Identify which cell holds the provided text, then report its [X, Y] central coordinate. 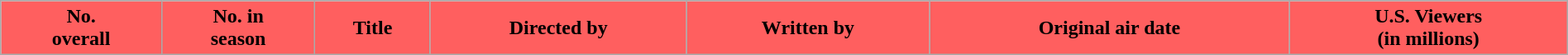
Title [373, 28]
U.S. Viewers(in millions) [1428, 28]
Written by [808, 28]
No. inseason [238, 28]
Original air date [1110, 28]
No.overall [81, 28]
Directed by [558, 28]
